Determine the [X, Y] coordinate at the center of the cell enclosing the given text.  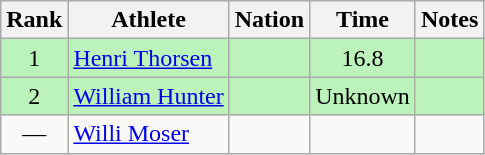
William Hunter [148, 96]
— [34, 134]
Notes [449, 20]
Athlete [148, 20]
Willi Moser [148, 134]
Rank [34, 20]
2 [34, 96]
Time [363, 20]
16.8 [363, 58]
1 [34, 58]
Unknown [363, 96]
Nation [269, 20]
Henri Thorsen [148, 58]
